For the text-containing cell, return its midpoint in [X, Y] coordinate format. 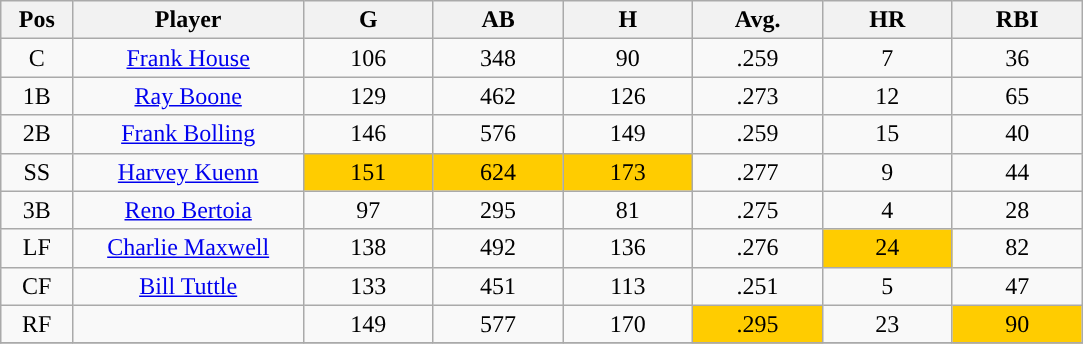
4 [887, 210]
.275 [758, 210]
136 [628, 248]
36 [1017, 58]
81 [628, 210]
Frank House [188, 58]
97 [368, 210]
G [368, 20]
624 [498, 172]
LF [37, 248]
Frank Bolling [188, 134]
173 [628, 172]
.277 [758, 172]
Reno Bertoia [188, 210]
SS [37, 172]
Pos [37, 20]
1B [37, 96]
170 [628, 324]
576 [498, 134]
HR [887, 20]
Bill Tuttle [188, 286]
Avg. [758, 20]
RBI [1017, 20]
24 [887, 248]
H [628, 20]
9 [887, 172]
40 [1017, 134]
106 [368, 58]
23 [887, 324]
28 [1017, 210]
5 [887, 286]
492 [498, 248]
113 [628, 286]
Player [188, 20]
CF [37, 286]
82 [1017, 248]
.251 [758, 286]
.273 [758, 96]
2B [37, 134]
AB [498, 20]
47 [1017, 286]
C [37, 58]
Charlie Maxwell [188, 248]
44 [1017, 172]
.295 [758, 324]
15 [887, 134]
Harvey Kuenn [188, 172]
126 [628, 96]
151 [368, 172]
Ray Boone [188, 96]
146 [368, 134]
RF [37, 324]
12 [887, 96]
348 [498, 58]
295 [498, 210]
138 [368, 248]
7 [887, 58]
451 [498, 286]
3B [37, 210]
462 [498, 96]
.276 [758, 248]
577 [498, 324]
129 [368, 96]
133 [368, 286]
65 [1017, 96]
